Pinpoint the cell where the given text exists, returning its [X, Y] midpoint coordinate. 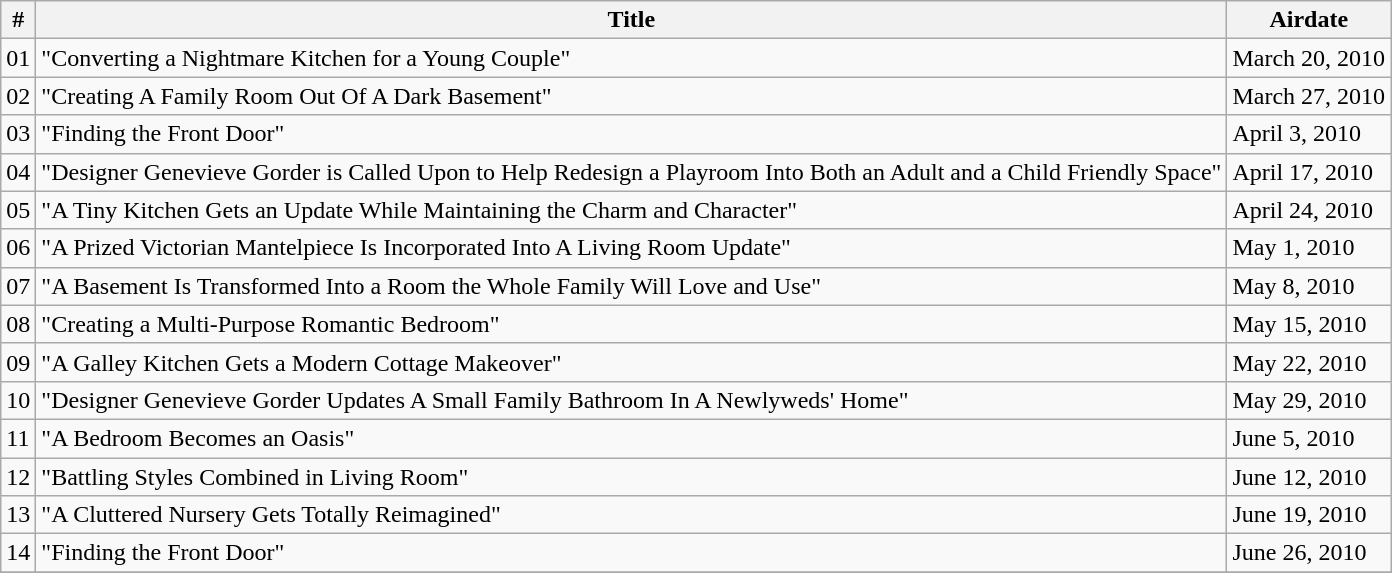
"Converting a Nightmare Kitchen for a Young Couple" [632, 58]
02 [18, 96]
"A Prized Victorian Mantelpiece Is Incorporated Into A Living Room Update" [632, 248]
May 8, 2010 [1309, 286]
03 [18, 134]
# [18, 20]
"A Bedroom Becomes an Oasis" [632, 438]
June 19, 2010 [1309, 515]
07 [18, 286]
12 [18, 477]
Airdate [1309, 20]
01 [18, 58]
04 [18, 172]
09 [18, 362]
June 5, 2010 [1309, 438]
"A Basement Is Transformed Into a Room the Whole Family Will Love and Use" [632, 286]
13 [18, 515]
March 20, 2010 [1309, 58]
"Designer Genevieve Gorder is Called Upon to Help Redesign a Playroom Into Both an Adult and a Child Friendly Space" [632, 172]
10 [18, 400]
"A Tiny Kitchen Gets an Update While Maintaining the Charm and Character" [632, 210]
11 [18, 438]
April 24, 2010 [1309, 210]
April 17, 2010 [1309, 172]
08 [18, 324]
05 [18, 210]
April 3, 2010 [1309, 134]
May 15, 2010 [1309, 324]
06 [18, 248]
June 26, 2010 [1309, 553]
"Battling Styles Combined in Living Room" [632, 477]
March 27, 2010 [1309, 96]
May 29, 2010 [1309, 400]
May 1, 2010 [1309, 248]
14 [18, 553]
"Creating a Multi-Purpose Romantic Bedroom" [632, 324]
"Designer Genevieve Gorder Updates A Small Family Bathroom In A Newlyweds' Home" [632, 400]
"A Cluttered Nursery Gets Totally Reimagined" [632, 515]
Title [632, 20]
"Creating A Family Room Out Of A Dark Basement" [632, 96]
June 12, 2010 [1309, 477]
"A Galley Kitchen Gets a Modern Cottage Makeover" [632, 362]
May 22, 2010 [1309, 362]
